Find where the given text appears and provide that cell's center as [X, Y] coordinate. 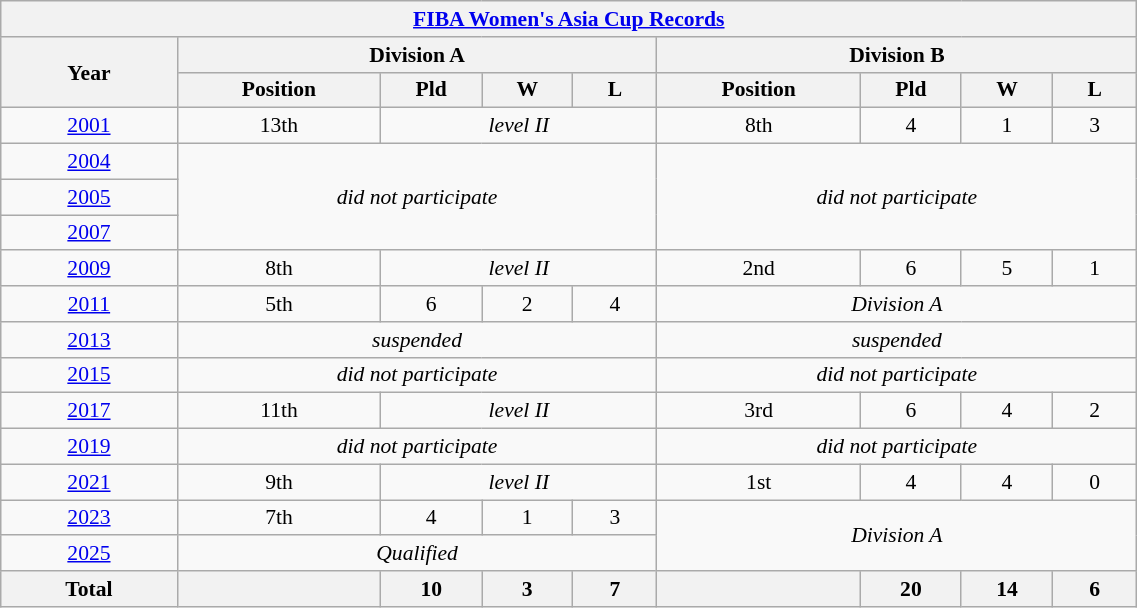
2015 [89, 375]
20 [910, 589]
FIBA Women's Asia Cup Records [569, 19]
7th [279, 518]
1st [759, 482]
2021 [89, 482]
10 [432, 589]
2025 [89, 554]
3rd [759, 411]
5th [279, 304]
5 [1006, 269]
Total [89, 589]
14 [1006, 589]
7 [615, 589]
2nd [759, 269]
0 [1095, 482]
Qualified [417, 554]
9th [279, 482]
2017 [89, 411]
2005 [89, 197]
2001 [89, 126]
2007 [89, 233]
13th [279, 126]
2009 [89, 269]
11th [279, 411]
2011 [89, 304]
2023 [89, 518]
Division B [897, 55]
2004 [89, 162]
Year [89, 72]
2013 [89, 340]
2019 [89, 447]
